Detect which cell encompasses the target text, then output its [X, Y] center coordinate. 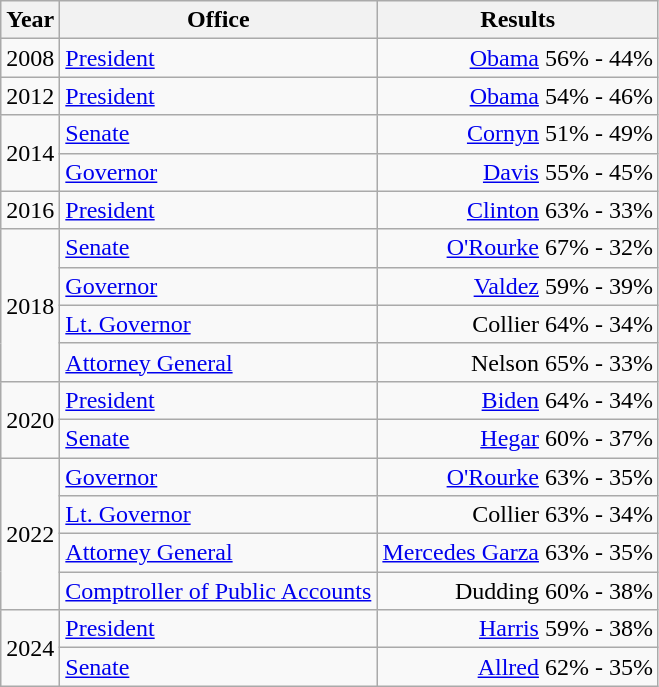
2012 [30, 96]
Year [30, 20]
2024 [30, 648]
Obama 56% - 44% [518, 58]
2008 [30, 58]
O'Rourke 63% - 35% [518, 477]
2014 [30, 153]
Nelson 65% - 33% [518, 362]
Collier 63% - 34% [518, 515]
Hegar 60% - 37% [518, 438]
Biden 64% - 34% [518, 400]
Mercedes Garza 63% - 35% [518, 553]
Obama 54% - 46% [518, 96]
2020 [30, 419]
2022 [30, 534]
Valdez 59% - 39% [518, 286]
Harris 59% - 38% [518, 629]
Collier 64% - 34% [518, 324]
Office [218, 20]
Results [518, 20]
Clinton 63% - 33% [518, 210]
Dudding 60% - 38% [518, 591]
Comptroller of Public Accounts [218, 591]
Davis 55% - 45% [518, 172]
O'Rourke 67% - 32% [518, 248]
2018 [30, 305]
Cornyn 51% - 49% [518, 134]
Allred 62% - 35% [518, 667]
2016 [30, 210]
